Return (x, y) of the center of cell containing provided text 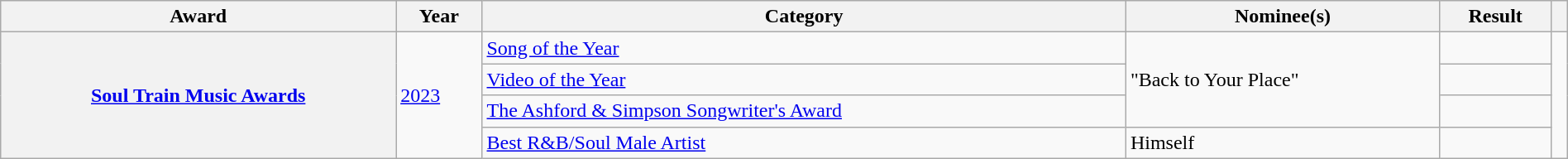
"Back to Your Place" (1282, 79)
Himself (1282, 142)
Best R&B/Soul Male Artist (804, 142)
Song of the Year (804, 48)
Category (804, 17)
Soul Train Music Awards (198, 95)
Result (1495, 17)
Video of the Year (804, 79)
Award (198, 17)
The Ashford & Simpson Songwriter's Award (804, 111)
Nominee(s) (1282, 17)
2023 (439, 95)
Year (439, 17)
